Return (x, y) of the center of cell containing provided text 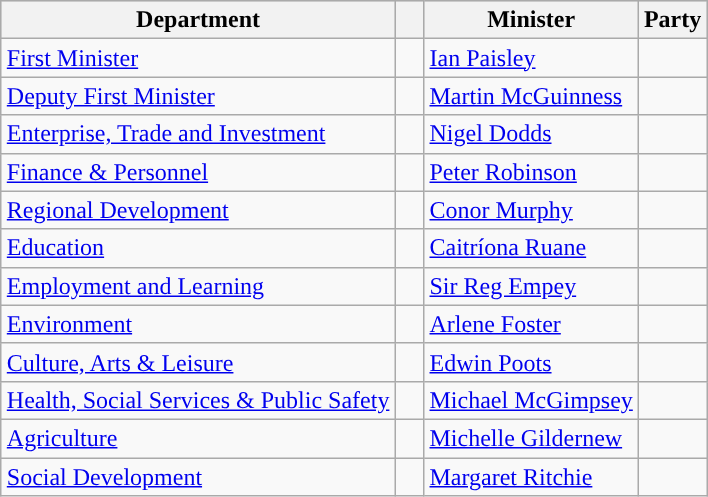
Health, Social Services & Public Safety (198, 400)
Finance & Personnel (198, 172)
Edwin Poots (531, 362)
Ian Paisley (531, 58)
Conor Murphy (531, 210)
Minister (531, 20)
Martin McGuinness (531, 96)
Agriculture (198, 438)
Culture, Arts & Leisure (198, 362)
Nigel Dodds (531, 134)
Employment and Learning (198, 286)
Arlene Foster (531, 324)
Caitríona Ruane (531, 248)
Department (198, 20)
Sir Reg Empey (531, 286)
Margaret Ritchie (531, 477)
Regional Development (198, 210)
Michael McGimpsey (531, 400)
First Minister (198, 58)
Peter Robinson (531, 172)
Michelle Gildernew (531, 438)
Social Development (198, 477)
Environment (198, 324)
Deputy First Minister (198, 96)
Education (198, 248)
Enterprise, Trade and Investment (198, 134)
Party (672, 20)
